Return the [X, Y] coordinate for the center point of the cell that contains the specified text.  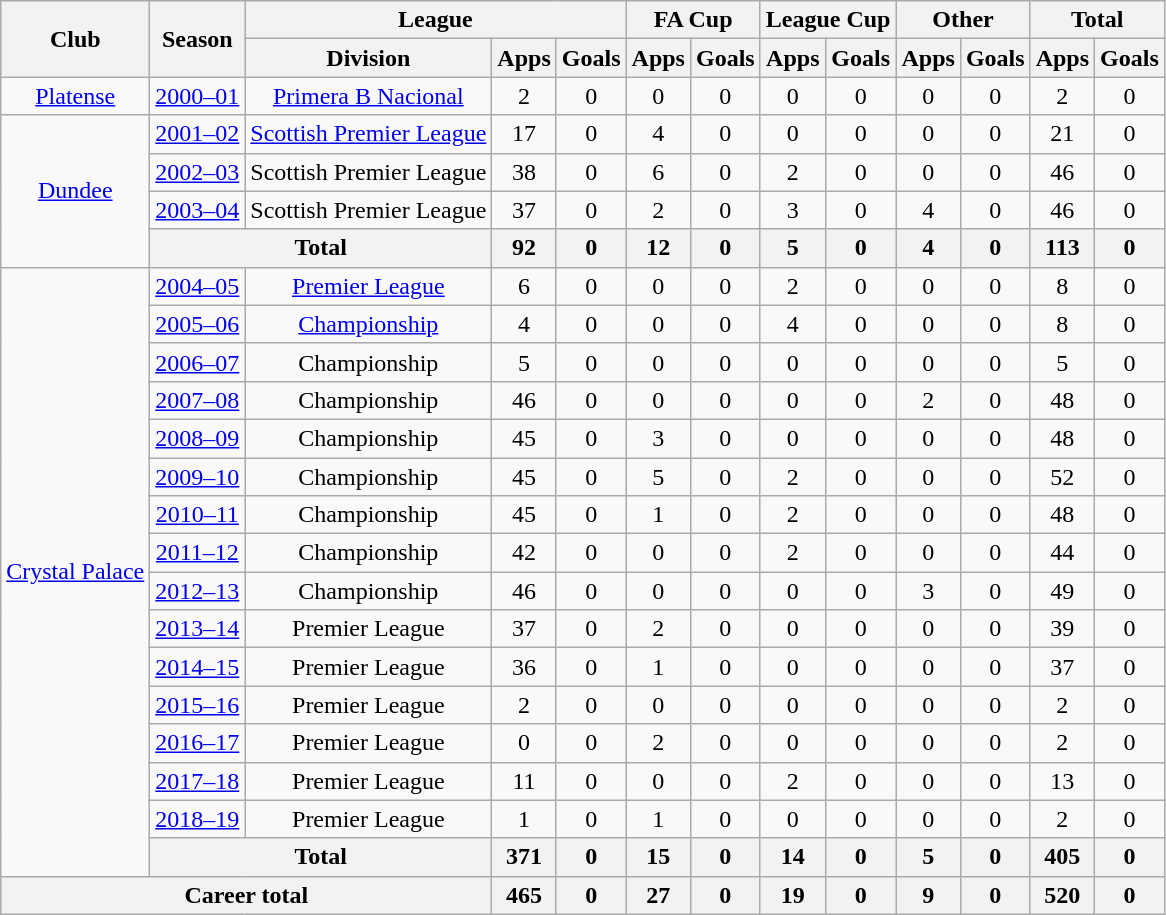
520 [1062, 895]
405 [1062, 857]
52 [1062, 477]
2005–06 [198, 324]
2012–13 [198, 591]
2009–10 [198, 477]
League [436, 20]
15 [658, 857]
Club [76, 39]
Primera B Nacional [368, 96]
49 [1062, 591]
2014–15 [198, 667]
38 [524, 172]
2010–11 [198, 515]
2011–12 [198, 553]
17 [524, 134]
2015–16 [198, 705]
Crystal Palace [76, 572]
2001–02 [198, 134]
2013–14 [198, 629]
2007–08 [198, 400]
FA Cup [693, 20]
14 [792, 857]
19 [792, 895]
League Cup [828, 20]
36 [524, 667]
42 [524, 553]
13 [1062, 781]
2016–17 [198, 743]
2000–01 [198, 96]
Division [368, 58]
2003–04 [198, 210]
39 [1062, 629]
12 [658, 248]
2006–07 [198, 362]
2004–05 [198, 286]
Dundee [76, 191]
465 [524, 895]
2018–19 [198, 819]
Platense [76, 96]
Other [963, 20]
92 [524, 248]
2017–18 [198, 781]
11 [524, 781]
44 [1062, 553]
2008–09 [198, 438]
371 [524, 857]
Season [198, 39]
9 [928, 895]
113 [1062, 248]
Career total [246, 895]
2002–03 [198, 172]
27 [658, 895]
21 [1062, 134]
